From the cell containing the given text, extract its center point as (x, y) coordinate. 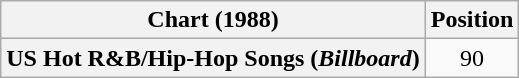
Position (472, 20)
90 (472, 58)
Chart (1988) (213, 20)
US Hot R&B/Hip-Hop Songs (Billboard) (213, 58)
